Pinpoint the cell where the given text exists, returning its [X, Y] midpoint coordinate. 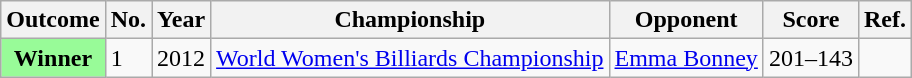
Year [182, 20]
201–143 [810, 58]
Championship [410, 20]
Ref. [884, 20]
Winner [53, 58]
Emma Bonney [686, 58]
Outcome [53, 20]
1 [128, 58]
Opponent [686, 20]
2012 [182, 58]
No. [128, 20]
World Women's Billiards Championship [410, 58]
Score [810, 20]
